Return (x, y) of the center of cell containing provided text 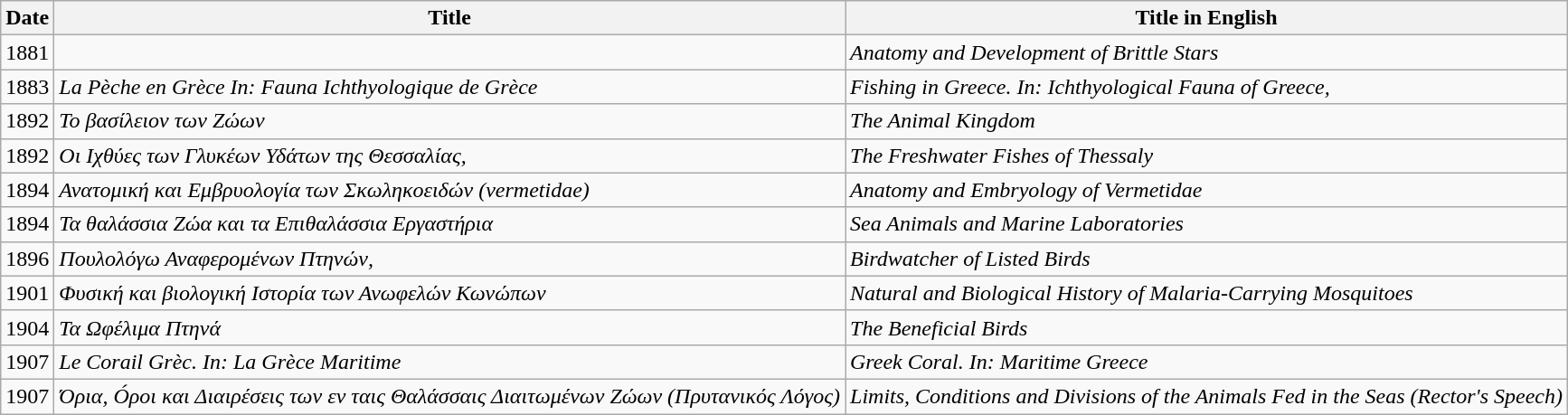
Όρια, Óροι και Διαιρέσεις των εν ταις Θαλάσσαις Διαιτωμένων Ζώων (Πρυτανικός Λόγος) (450, 396)
Φυσική και βιολογική Ιστορία των Ανωφελών Κωνώπων (450, 293)
Date (27, 18)
Πουλολόγω Αναφερομένων Πτηνών, (450, 259)
Title in English (1206, 18)
Τα θαλάσσια Ζώα και τα Επιθαλάσσια Εργαστήρια (450, 224)
Title (450, 18)
Το βασίλειον των Ζώων (450, 121)
Anatomy and Embryology of Vermetidae (1206, 190)
Sea Animals and Marine Laboratories (1206, 224)
Τα Ωφέλιμα Πτηνά (450, 327)
The Beneficial Birds (1206, 327)
The Animal Kingdom (1206, 121)
La Pèche en Grèce In: Fauna Ichthyologique de Grèce (450, 87)
Οι Ιχθύες των Γλυκέων Υδάτων της Θεσσαλίας, (450, 156)
Limits, Conditions and Divisions of the Animals Fed in the Seas (Rector's Speech) (1206, 396)
1896 (27, 259)
Anatomy and Development of Brittle Stars (1206, 52)
1904 (27, 327)
Fishing in Greece. In: Ichthyological Fauna of Greece, (1206, 87)
Ανατομική και Εμβρυολογία των Σκωληκοειδών (vermetidae) (450, 190)
1883 (27, 87)
The Freshwater Fishes of Thessaly (1206, 156)
Birdwatcher of Listed Birds (1206, 259)
1881 (27, 52)
Le Corail Grèc. In: La Grèce Maritime (450, 362)
Greek Coral. In: Maritime Greece (1206, 362)
Natural and Biological History of Malaria-Carrying Mosquitoes (1206, 293)
1901 (27, 293)
